Search for the cell housing the specified text and yield its (X, Y) center coordinate. 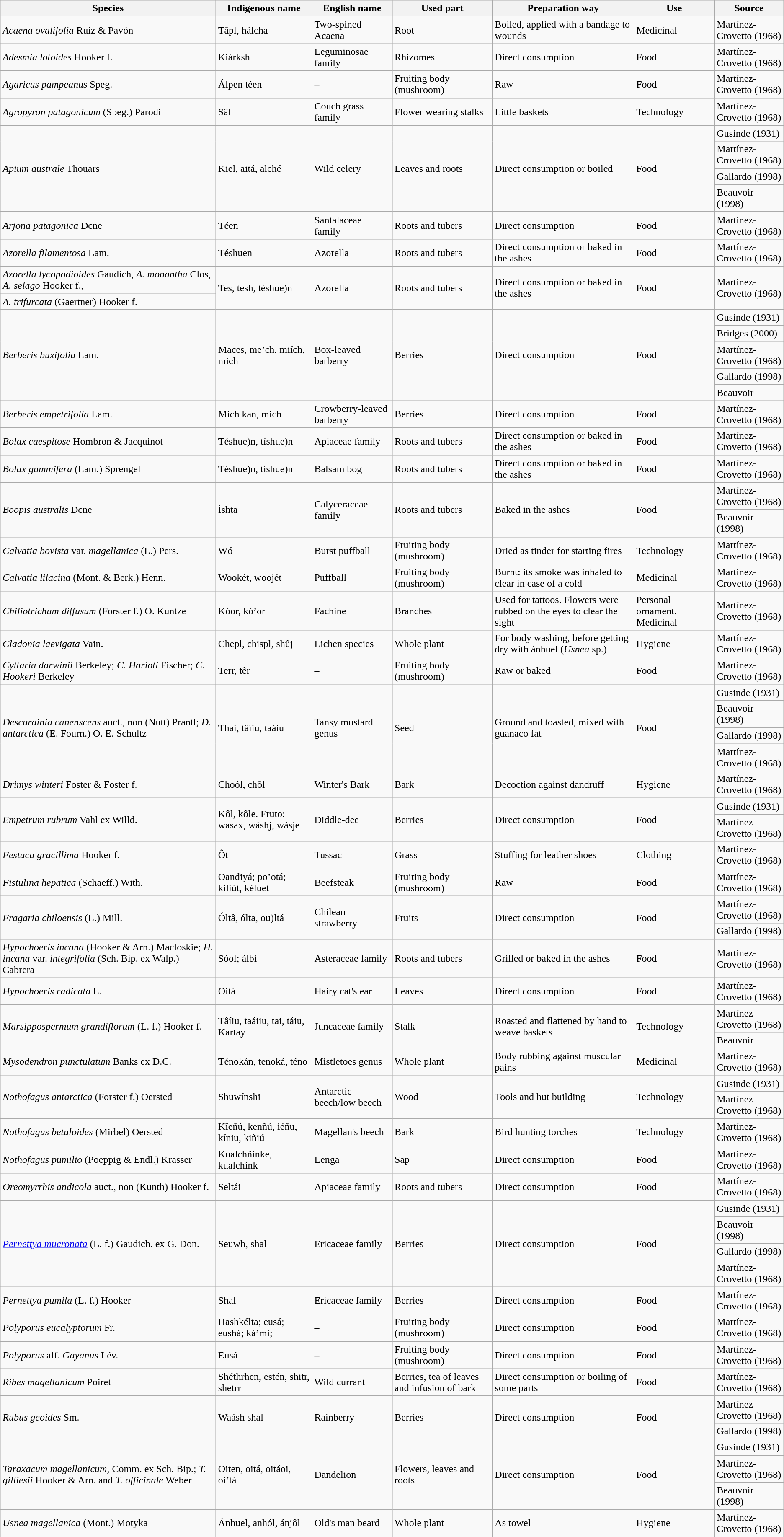
Cyttaria darwinii Berkeley; C. Harioti Fischer; C. Hookeri Berkeley (108, 670)
Oandiyá; po’otá; kiliút, kéluet (264, 882)
Drimys winteri Foster & Foster f. (108, 784)
As towel (563, 1524)
English name (352, 8)
Mich kan, mich (264, 414)
Baked in the ashes (563, 510)
Kîeñú, kenñú, iéñu, kíniu, kiñiú (264, 1132)
Fachine (352, 611)
Clothing (674, 855)
Diddle-dee (352, 820)
Berries, tea of leaves and infusion of bark (442, 1382)
Sâl (264, 111)
Burst puffball (352, 551)
Bolax caespitose Hombron & Jacquinot (108, 442)
Wó (264, 551)
Stuffing for leather shoes (563, 855)
Crowberry-leaved barberry (352, 414)
Lenga (352, 1160)
Calvatia bovista var. magellanica (L.) Pers. (108, 551)
Choól, chôl (264, 784)
Thai, tâíiu, taáiu (264, 728)
Lichen species (352, 644)
For body washing, before getting dry with ánhuel (Usnea sp.) (563, 644)
Terr, têr (264, 670)
Leaves (442, 991)
Boiled, applied with a bandage to wounds (563, 30)
Old's man beard (352, 1524)
Puffball (352, 577)
Kiárksh (264, 57)
Antarctic beech/low beech (352, 1097)
Ánhuel, anhól, ánjôl (264, 1524)
Arjona patagonica Dcne (108, 225)
Téen (264, 225)
Body rubbing against muscular pains (563, 1062)
Wood (442, 1097)
Hypochoeris incana (Hooker & Arn.) Macloskie; H. incana var. integrifolia (Sch. Bip. ex Walp.) Cabrera (108, 958)
Winter's Bark (352, 784)
Kualchñinke, kualchínk (264, 1160)
Juncaceae family (352, 1027)
Tussac (352, 855)
Íshta (264, 510)
Waásh shal (264, 1417)
Óltâ, ólta, ou)ltá (264, 918)
Preparation way (563, 8)
Descurainia canenscens auct., non (Nutt) Prantl; D. antarctica (E. Fourn.) O. E. Schultz (108, 728)
Boopis australis Dcne (108, 510)
Tes, tesh, téshue)n (264, 287)
Used part (442, 8)
Mistletoes genus (352, 1062)
Hypochoeris radicata L. (108, 991)
Balsam bog (352, 468)
Species (108, 8)
Rhizomes (442, 57)
Azorella lycopodioides Gaudich, A. monantha Clos, A. selago Hooker f., (108, 280)
A. trifurcata (Gaertner) Hooker f. (108, 301)
Seed (442, 728)
Azorella filamentosa Lam. (108, 252)
Taraxacum magellanicum, Comm. ex Sch. Bip.; T. gilliesii Hooker & Arn. and T. officinale Weber (108, 1474)
Tools and hut building (563, 1097)
Seuwh, shal (264, 1244)
Couch grass family (352, 111)
Festuca gracillima Hooker f. (108, 855)
Usnea magellanica (Mont.) Motyka (108, 1524)
Calvatia lilacina (Mont. & Berk.) Henn. (108, 577)
Agropyron patagonicum (Speg.) Parodi (108, 111)
Two-spined Acaena (352, 30)
Mysodendron punctulatum Banks ex D.C. (108, 1062)
Direct consumption or boiling of some parts (563, 1382)
Personal ornament. Medicinal (674, 611)
Wookét, woojét (264, 577)
Shéthrhen, estén, shitr, shetrr (264, 1382)
Ground and toasted, mixed with guanaco fat (563, 728)
Magellan's beech (352, 1132)
Asteraceae family (352, 958)
Flowers, leaves and roots (442, 1474)
Decoction against dandruff (563, 784)
Fistulina hepatica (Schaeff.) With. (108, 882)
Santalaceae family (352, 225)
Root (442, 30)
Maces, me’ch, miích, mich (264, 355)
Fruits (442, 918)
Kiel, aitá, alché (264, 168)
Pernettya pumila (L. f.) Hooker (108, 1301)
Direct consumption or boiled (563, 168)
Leaves and roots (442, 168)
Bridges (2000) (749, 334)
Cladonia laevigata Vain. (108, 644)
Stalk (442, 1027)
Wild currant (352, 1382)
Kôl, kôle. Fruto: wasax, wáshj, wásje (264, 820)
Tâpl, hálcha (264, 30)
Hashkélta; eusá; eushá; ká’mi; (264, 1327)
Ôt (264, 855)
Flower wearing stalks (442, 111)
Nothofagus pumilio (Poeppig & Endl.) Krasser (108, 1160)
Little baskets (563, 111)
Shuwínshi (264, 1097)
Kóor, kó’or (264, 611)
Polyporus eucalyptorum Fr. (108, 1327)
Pernettya mucronata (L. f.) Gaudich. ex G. Don. (108, 1244)
Hairy cat's ear (352, 991)
Dried as tinder for starting fires (563, 551)
Ténokán, tenoká, téno (264, 1062)
Álpen téen (264, 85)
Beefsteak (352, 882)
Calyceraceae family (352, 510)
Fragaria chiloensis (L.) Mill. (108, 918)
Box-leaved barberry (352, 355)
Roasted and flattened by hand to weave baskets (563, 1027)
Marsippospermum grandiflorum (L. f.) Hooker f. (108, 1027)
Tâíiu, taáiiu, tai, táiu, Kartay (264, 1027)
Use (674, 8)
Nothofagus antarctica (Forster f.) Oersted (108, 1097)
Rainberry (352, 1417)
Indigenous name (264, 8)
Seltái (264, 1187)
Berberis buxifolia Lam. (108, 355)
Ribes magellanicum Poiret (108, 1382)
Acaena ovalifolia Ruiz & Pavón (108, 30)
Grass (442, 855)
Eusá (264, 1355)
Grilled or baked in the ashes (563, 958)
Raw or baked (563, 670)
Leguminosae family (352, 57)
Polyporus aff. Gayanus Lév. (108, 1355)
Wild celery (352, 168)
Empetrum rubrum Vahl ex Willd. (108, 820)
Apium australe Thouars (108, 168)
Shal (264, 1301)
Burnt: its smoke was inhaled to clear in case of a cold (563, 577)
Bolax gummifera (Lam.) Sprengel (108, 468)
Nothofagus betuloides (Mirbel) Oersted (108, 1132)
Oreomyrrhis andicola auct., non (Kunth) Hooker f. (108, 1187)
Berberis empetrifolia Lam. (108, 414)
Adesmia lotoides Hooker f. (108, 57)
Dandelion (352, 1474)
Bird hunting torches (563, 1132)
Chiliotrichum diffusum (Forster f.) O. Kuntze (108, 611)
Agaricus pampeanus Speg. (108, 85)
Sóol; álbi (264, 958)
Used for tattoos. Flowers were rubbed on the eyes to clear the sight (563, 611)
Chilean strawberry (352, 918)
Oitá (264, 991)
Téshuen (264, 252)
Branches (442, 611)
Tansy mustard genus (352, 728)
Oiten, oitá, oitáoi, oi’tá (264, 1474)
Source (749, 8)
Rubus geoides Sm. (108, 1417)
Sap (442, 1160)
Chepl, chispl, shûj (264, 644)
